Determine the (X, Y) coordinate at the center of the cell enclosing the given text.  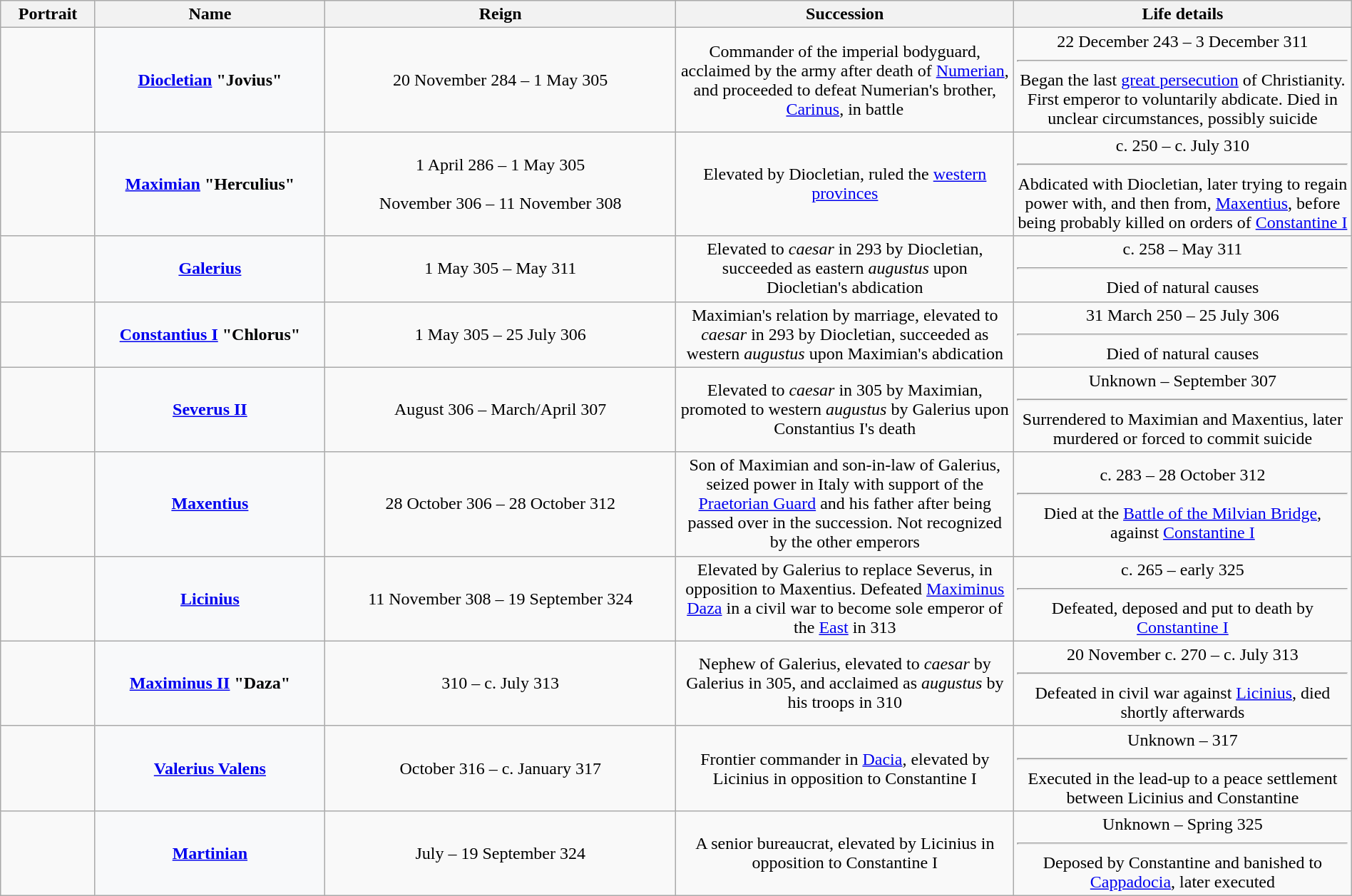
Severus II (210, 409)
Diocletian "Jovius" (210, 80)
310 – c. July 313 (501, 683)
Unknown – 317Executed in the lead-up to a peace settlement between Licinius and Constantine (1183, 768)
July – 19 September 324 (501, 853)
c. 283 – 28 October 312Died at the Battle of the Milvian Bridge, against Constantine I (1183, 504)
Succession (845, 14)
Commander of the imperial bodyguard, acclaimed by the army after death of Numerian, and proceeded to defeat Numerian's brother, Carinus, in battle (845, 80)
20 November c. 270 – c. July 313Defeated in civil war against Licinius, died shortly afterwards (1183, 683)
20 November 284 – 1 May 305 (501, 80)
11 November 308 – 19 September 324 (501, 599)
Valerius Valens (210, 768)
Elevated by Galerius to replace Severus, in opposition to Maxentius. Defeated Maximinus Daza in a civil war to become sole emperor of the East in 313 (845, 599)
Licinius (210, 599)
August 306 – March/April 307 (501, 409)
Maximian's relation by marriage, elevated to caesar in 293 by Diocletian, succeeded as western augustus upon Maximian's abdication (845, 334)
Constantius I "Chlorus" (210, 334)
A senior bureaucrat, elevated by Licinius in opposition to Constantine I (845, 853)
c. 265 – early 325Defeated, deposed and put to death by Constantine I (1183, 599)
1 May 305 – May 311 (501, 269)
Life details (1183, 14)
Maxentius (210, 504)
Unknown – Spring 325Deposed by Constantine and banished to Cappadocia, later executed (1183, 853)
1 May 305 – 25 July 306 (501, 334)
Portrait (48, 14)
28 October 306 – 28 October 312 (501, 504)
Elevated by Diocletian, ruled the western provinces (845, 184)
31 March 250 – 25 July 306Died of natural causes (1183, 334)
Frontier commander in Dacia, elevated by Licinius in opposition to Constantine I (845, 768)
October 316 – c. January 317 (501, 768)
Martinian (210, 853)
Elevated to caesar in 305 by Maximian, promoted to western augustus by Galerius upon Constantius I's death (845, 409)
Unknown – September 307Surrendered to Maximian and Maxentius, later murdered or forced to commit suicide (1183, 409)
1 April 286 – 1 May 305November 306 – 11 November 308 (501, 184)
Reign (501, 14)
Maximian "Herculius" (210, 184)
Maximinus II "Daza" (210, 683)
Elevated to caesar in 293 by Diocletian, succeeded as eastern augustus upon Diocletian's abdication (845, 269)
Name (210, 14)
Nephew of Galerius, elevated to caesar by Galerius in 305, and acclaimed as augustus by his troops in 310 (845, 683)
c. 258 – May 311Died of natural causes (1183, 269)
Galerius (210, 269)
